Return (x, y) of the center of cell containing provided text 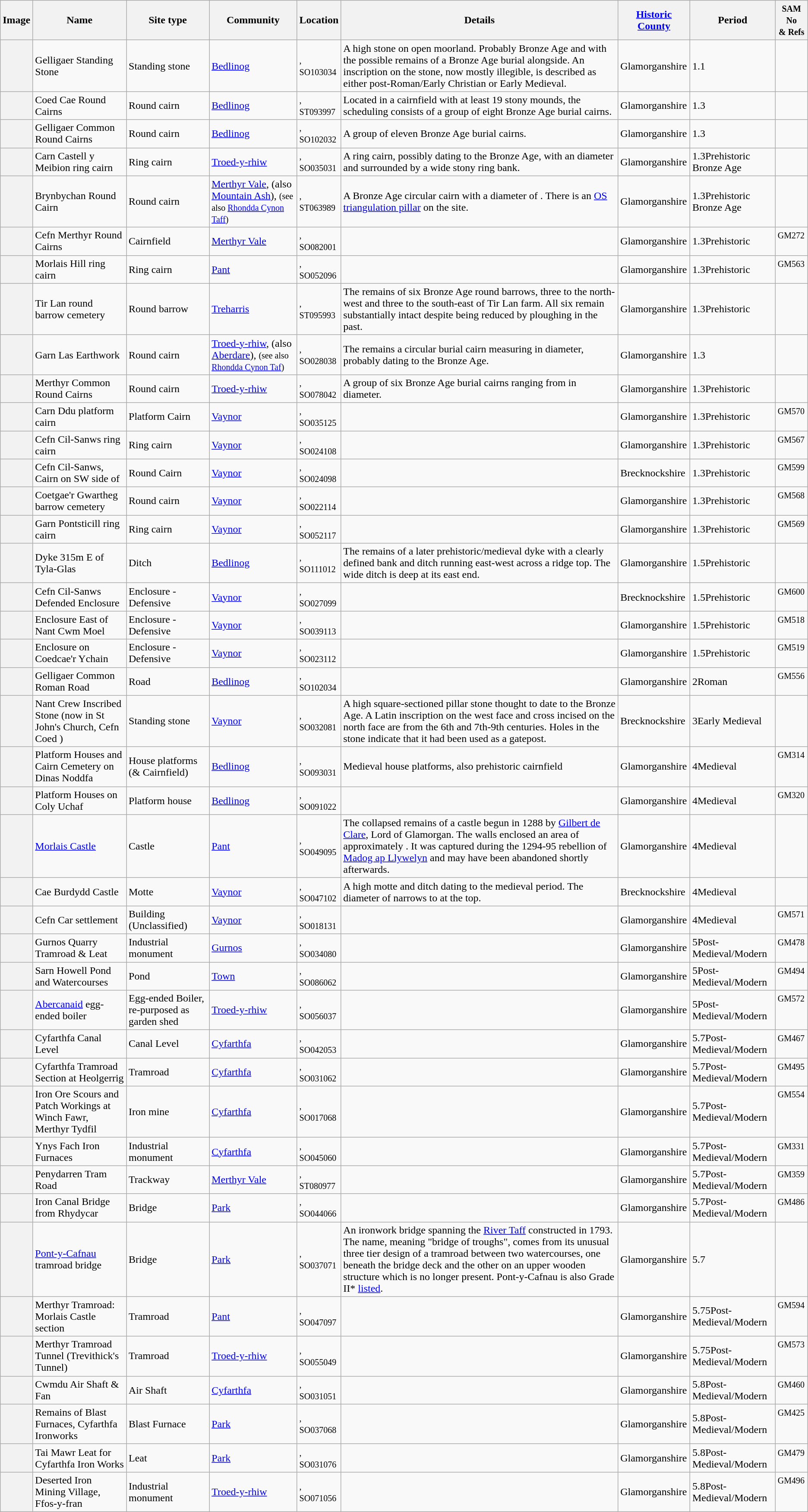
Coetgae'r Gwartheg barrow cemetery (79, 501)
, ST063989 (319, 201)
Medieval house platforms, also prehistoric cairnfield (480, 767)
Round Cairn (167, 473)
Historic County (654, 20)
Town (253, 976)
, SO024098 (319, 473)
Gelligaer Standing Stone (79, 66)
, SO102034 (319, 682)
, SO024108 (319, 445)
Garn Pontsticill ring cairn (79, 529)
GM563 (792, 269)
Merthyr Vale, (also Mountain Ash), (see also Rhondda Cynon Taff) (253, 201)
, SO031076 (319, 1458)
Ditch (167, 563)
GM572 (792, 1010)
Location (319, 20)
Motte (167, 891)
GM594 (792, 1316)
, SO047097 (319, 1316)
, SO052117 (319, 529)
GM320 (792, 801)
, SO039113 (319, 625)
3Early Medieval (732, 721)
Cwmdu Air Shaft & Fan (79, 1390)
Site type (167, 20)
Enclosure on Coedcae'r Ychain (79, 653)
Cefn Merthyr Round Cairns (79, 241)
, SO031051 (319, 1390)
Trackway (167, 1180)
, SO031062 (319, 1072)
Iron Canal Bridge from Rhydycar (79, 1208)
Cefn Cil-Sanws, Cairn on SW side of (79, 473)
Gurnos (253, 948)
Dyke 315m E of Tyla-Glas (79, 563)
Brynbychan Round Cairn (79, 201)
Located in a cairnfield with at least 19 stony mounds, the scheduling consists of a group of eight Bronze Age burial cairns. (480, 105)
Air Shaft (167, 1390)
Platform house (167, 801)
Carn Castell y Meibion ring cairn (79, 162)
Troed-y-rhiw, (also Aberdare), (see also Rhondda Cynon Taf) (253, 355)
Cyfarthfa Tramroad Section at Heolgerrig (79, 1072)
GM554 (792, 1112)
, SO093031 (319, 767)
, ST080977 (319, 1180)
Morlais Castle (79, 846)
Leat (167, 1458)
Name (79, 20)
Sarn Howell Pond and Watercourses (79, 976)
Cairnfield (167, 241)
Platform Houses on Coly Uchaf (79, 801)
Blast Furnace (167, 1424)
1.1 (732, 66)
GM494 (792, 976)
, SO034080 (319, 948)
Enclosure East of Nant Cwm Moel (79, 625)
Road (167, 682)
5.7 (732, 1259)
, SO037071 (319, 1259)
The remains a circular burial cairn measuring in diameter, probably dating to the Bronze Age. (480, 355)
Treharris (253, 309)
Merthyr Tramroad Tunnel (Trevithick's Tunnel) (79, 1356)
, SO056037 (319, 1010)
GM314 (792, 767)
, SO044066 (319, 1208)
Abercanaid egg-ended boiler (79, 1010)
GM571 (792, 920)
, SO022114 (319, 501)
GM496 (792, 1492)
Morlais Hill ring cairn (79, 269)
, ST095993 (319, 309)
, SO045060 (319, 1151)
Cefn Cil-Sanws ring cairn (79, 445)
GM599 (792, 473)
, SO037068 (319, 1424)
, SO035031 (319, 162)
Carn Ddu platform cairn (79, 416)
, SO017068 (319, 1112)
Platform Cairn (167, 416)
Round barrow (167, 309)
GM519 (792, 653)
Coed Cae Round Cairns (79, 105)
, SO049095 (319, 846)
Deserted Iron Mining Village, Ffos-y-fran (79, 1492)
Nant Crew Inscribed Stone (now in St John's Church, Cefn Coed ) (79, 721)
GM569 (792, 529)
Details (480, 20)
Gelligaer Common Roman Road (79, 682)
2Roman (732, 682)
, SO102032 (319, 134)
, SO042053 (319, 1044)
Gurnos Quarry Tramroad & Leat (79, 948)
, SO055049 (319, 1356)
, SO091022 (319, 801)
Iron Ore Scours and Patch Workings at Winch Fawr, Merthyr Tydfil (79, 1112)
, SO103034 (319, 66)
GM479 (792, 1458)
, SO078042 (319, 389)
, SO027099 (319, 597)
, SO023112 (319, 653)
Image (16, 20)
Penydarren Tram Road (79, 1180)
Building (Unclassified) (167, 920)
GM478 (792, 948)
A Bronze Age circular cairn with a diameter of . There is an OS triangulation pillar on the site. (480, 201)
GM570 (792, 416)
GM495 (792, 1072)
A group of eleven Bronze Age burial cairns. (480, 134)
GM272 (792, 241)
A group of six Bronze Age burial cairns ranging from in diameter. (480, 389)
Pont-y-Cafnau tramroad bridge (79, 1259)
, ST093997 (319, 105)
, SO111012 (319, 563)
House platforms (& Cairnfield) (167, 767)
, SO047102 (319, 891)
GM331 (792, 1151)
Cefn Cil-Sanws Defended Enclosure (79, 597)
, SO028038 (319, 355)
Merthyr Common Round Cairns (79, 389)
SAM No& Refs (792, 20)
, SO018131 (319, 920)
A high motte and ditch dating to the medieval period. The diameter of narrows to at the top. (480, 891)
GM556 (792, 682)
Community (253, 20)
GM568 (792, 501)
GM467 (792, 1044)
Cyfarthfa Canal Level (79, 1044)
Ynys Fach Iron Furnaces (79, 1151)
GM600 (792, 597)
GM567 (792, 445)
A ring cairn, possibly dating to the Bronze Age, with an diameter and surrounded by a wide stony ring bank. (480, 162)
GM359 (792, 1180)
GM425 (792, 1424)
Merthyr Tramroad: Morlais Castle section (79, 1316)
, SO086062 (319, 976)
GM573 (792, 1356)
Cae Burdydd Castle (79, 891)
Egg-ended Boiler, re-purposed as garden shed (167, 1010)
GM518 (792, 625)
Tai Mawr Leat for Cyfarthfa Iron Works (79, 1458)
Platform Houses and Cairn Cemetery on Dinas Noddfa (79, 767)
GM486 (792, 1208)
Pond (167, 976)
, SO052096 (319, 269)
Garn Las Earthwork (79, 355)
Iron mine (167, 1112)
GM460 (792, 1390)
Period (732, 20)
, SO082001 (319, 241)
Cefn Car settlement (79, 920)
Canal Level (167, 1044)
Gelligaer Common Round Cairns (79, 134)
Remains of Blast Furnaces, Cyfarthfa Ironworks (79, 1424)
, SO032081 (319, 721)
, SO035125 (319, 416)
Castle (167, 846)
Tir Lan round barrow cemetery (79, 309)
, SO071056 (319, 1492)
